Locate the cell with the specified text and output its (X, Y) center coordinate. 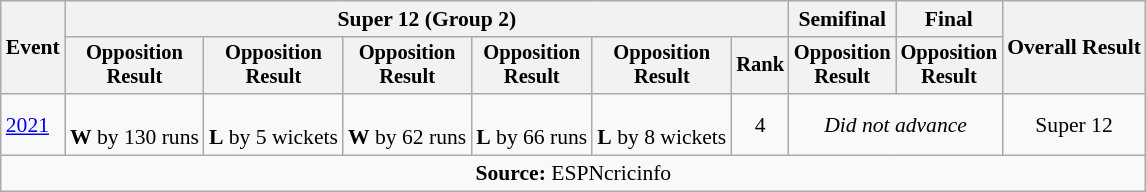
W by 62 runs (407, 124)
2021 (33, 124)
L by 66 runs (532, 124)
Overall Result (1074, 48)
L by 8 wickets (662, 124)
Rank (760, 66)
Did not advance (896, 124)
Semifinal (842, 19)
Event (33, 48)
W by 130 runs (134, 124)
Final (950, 19)
4 (760, 124)
Source: ESPNcricinfo (574, 174)
L by 5 wickets (274, 124)
Super 12 (1074, 124)
Super 12 (Group 2) (427, 19)
